Pinpoint the cell where the given text exists, returning its [x, y] midpoint coordinate. 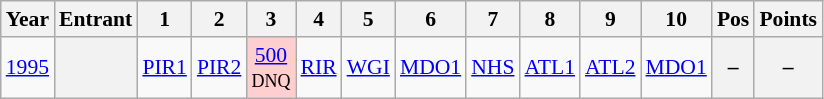
ATL1 [550, 68]
Entrant [96, 19]
4 [319, 19]
2 [220, 19]
6 [430, 19]
9 [610, 19]
PIR2 [220, 68]
Year [28, 19]
8 [550, 19]
7 [492, 19]
500DNQ [270, 68]
PIR1 [164, 68]
Points [788, 19]
10 [676, 19]
3 [270, 19]
Pos [734, 19]
1995 [28, 68]
ATL2 [610, 68]
NHS [492, 68]
1 [164, 19]
5 [368, 19]
WGI [368, 68]
RIR [319, 68]
